Capture the cell that displays the provided text and extract its (X, Y) central coordinate. 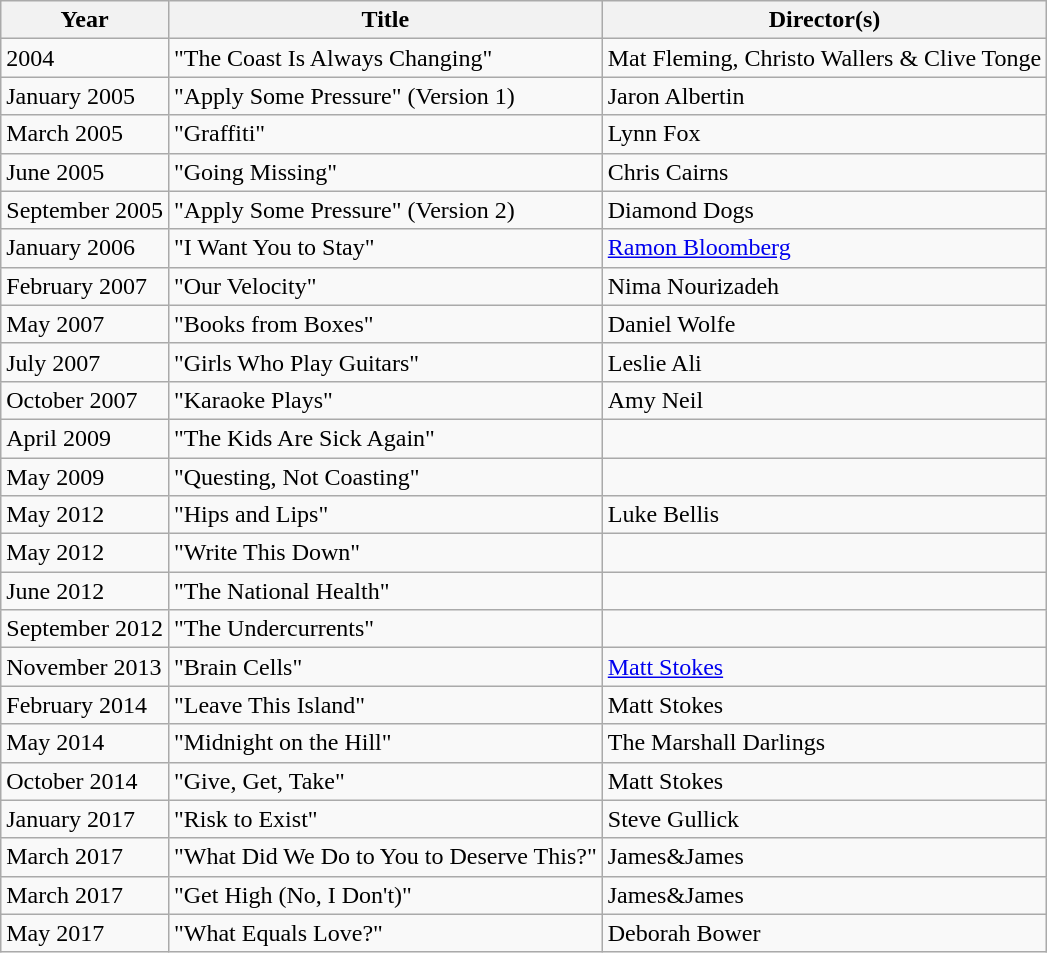
Year (85, 20)
Leslie Ali (824, 362)
"Apply Some Pressure" (Version 1) (385, 96)
"Brain Cells" (385, 667)
"The Undercurrents" (385, 629)
Steve Gullick (824, 819)
February 2014 (85, 705)
Title (385, 20)
May 2017 (85, 933)
Amy Neil (824, 400)
"Karaoke Plays" (385, 400)
January 2006 (85, 248)
"Questing, Not Coasting" (385, 477)
Director(s) (824, 20)
Deborah Bower (824, 933)
"Midnight on the Hill" (385, 743)
Ramon Bloomberg (824, 248)
"Give, Get, Take" (385, 781)
"Girls Who Play Guitars" (385, 362)
April 2009 (85, 438)
"Hips and Lips" (385, 515)
"Our Velocity" (385, 286)
"Leave This Island" (385, 705)
October 2014 (85, 781)
"Apply Some Pressure" (Version 2) (385, 210)
The Marshall Darlings (824, 743)
May 2007 (85, 324)
2004 (85, 58)
Diamond Dogs (824, 210)
June 2012 (85, 591)
"Graffiti" (385, 134)
Mat Fleming, Christo Wallers & Clive Tonge (824, 58)
Nima Nourizadeh (824, 286)
Jaron Albertin (824, 96)
October 2007 (85, 400)
July 2007 (85, 362)
Lynn Fox (824, 134)
"Risk to Exist" (385, 819)
Chris Cairns (824, 172)
May 2009 (85, 477)
February 2007 (85, 286)
"I Want You to Stay" (385, 248)
March 2005 (85, 134)
"Books from Boxes" (385, 324)
"What Did We Do to You to Deserve This?" (385, 857)
"The Kids Are Sick Again" (385, 438)
Luke Bellis (824, 515)
"Write This Down" (385, 553)
January 2017 (85, 819)
June 2005 (85, 172)
"What Equals Love?" (385, 933)
September 2005 (85, 210)
November 2013 (85, 667)
"The National Health" (385, 591)
"The Coast Is Always Changing" (385, 58)
January 2005 (85, 96)
"Get High (No, I Don't)" (385, 895)
"Going Missing" (385, 172)
Daniel Wolfe (824, 324)
September 2012 (85, 629)
May 2014 (85, 743)
